Output the [X, Y] coordinate of the center of the cell containing the given text.  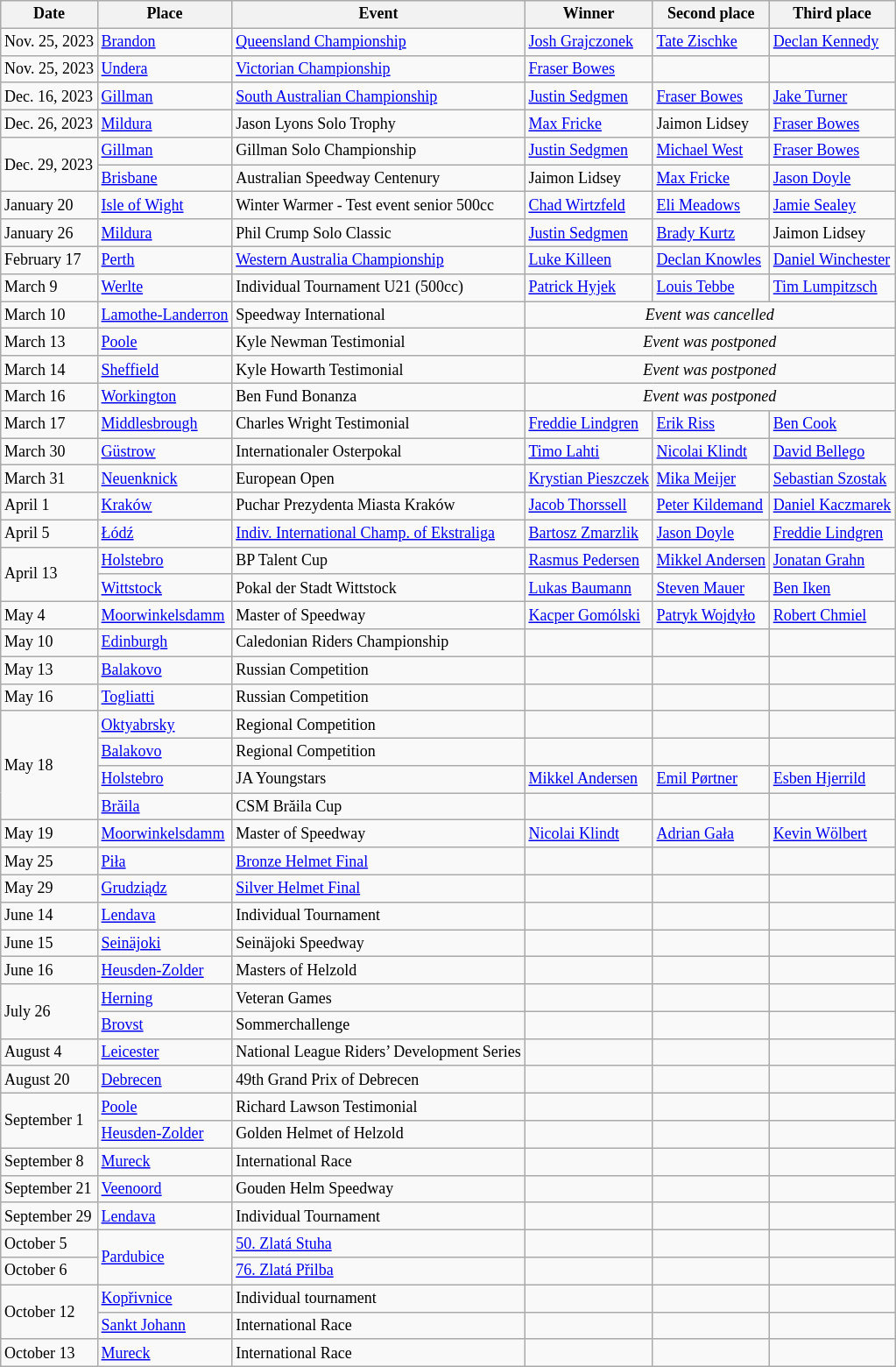
Gouden Helm Speedway [378, 1188]
Krystian Pieszczek [589, 478]
Middlesbrough [165, 424]
Veenoord [165, 1188]
Lukas Baumann [589, 587]
Victorian Championship [378, 68]
March 16 [49, 396]
Debrecen [165, 1080]
Bronze Helmet Final [378, 861]
50. Zlatá Stuha [378, 1243]
European Open [378, 478]
Grudziądz [165, 889]
Łódź [165, 533]
CSM Brăila Cup [378, 806]
76. Zlatá Přilba [378, 1271]
National League Riders’ Development Series [378, 1052]
Indiv. International Champ. of Ekstraliga [378, 533]
Herning [165, 997]
Tate Zischke [711, 42]
Oktyabrsky [165, 724]
Josh Grajczonek [589, 42]
Brăila [165, 806]
49th Grand Prix of Debrecen [378, 1080]
Neuenknick [165, 478]
March 14 [49, 370]
Rasmus Pedersen [589, 561]
JA Youngstars [378, 780]
Michael West [711, 151]
Louis Tebbe [711, 287]
Date [49, 14]
Dec. 16, 2023 [49, 96]
May 19 [49, 834]
July 26 [49, 1011]
October 12 [49, 1312]
September 21 [49, 1188]
Internationaler Osterpokal [378, 452]
Robert Chmiel [832, 615]
May 18 [49, 766]
Leicester [165, 1052]
Adrian Gała [711, 834]
Phil Crump Solo Classic [378, 233]
Second place [711, 14]
Event [378, 14]
May 10 [49, 643]
Sankt Johann [165, 1325]
Declan Knowles [711, 259]
Bartosz Zmarzlik [589, 533]
Speedway International [378, 315]
Jamie Sealey [832, 205]
Declan Kennedy [832, 42]
April 13 [49, 574]
October 13 [49, 1353]
June 16 [49, 971]
March 31 [49, 478]
Chad Wirtzfeld [589, 205]
Sebastian Szostak [832, 478]
Veteran Games [378, 997]
BP Talent Cup [378, 561]
Masters of Helzold [378, 971]
Individual Tournament U21 (500cc) [378, 287]
September 29 [49, 1216]
Brisbane [165, 179]
Kopřivnice [165, 1299]
Workington [165, 396]
Daniel Kaczmarek [832, 506]
Timo Lahti [589, 452]
Lamothe-Landerron [165, 315]
Eli Meadows [711, 205]
Brady Kurtz [711, 233]
June 14 [49, 915]
Gillman Solo Championship [378, 151]
June 15 [49, 943]
March 17 [49, 424]
Seinäjoki [165, 943]
Puchar Prezydenta Miasta Kraków [378, 506]
Individual tournament [378, 1299]
Togliatti [165, 698]
Brovst [165, 1025]
May 16 [49, 698]
August 20 [49, 1080]
Dec. 29, 2023 [49, 165]
Australian Speedway Centenury [378, 179]
Patryk Wojdyło [711, 615]
Charles Wright Testimonial [378, 424]
Winner [589, 14]
Third place [832, 14]
Caledonian Riders Championship [378, 643]
February 17 [49, 259]
South Australian Championship [378, 96]
Peter Kildemand [711, 506]
Golden Helmet of Helzold [378, 1134]
March 9 [49, 287]
Luke Killeen [589, 259]
Dec. 26, 2023 [49, 123]
May 4 [49, 615]
August 4 [49, 1052]
Jonatan Grahn [832, 561]
Ben Iken [832, 587]
January 26 [49, 233]
April 1 [49, 506]
May 13 [49, 669]
Werlte [165, 287]
April 5 [49, 533]
Jacob Thorssell [589, 506]
Esben Hjerrild [832, 780]
Erik Riss [711, 424]
Kyle Newman Testimonial [378, 342]
Silver Helmet Final [378, 889]
Wittstock [165, 587]
Isle of Wight [165, 205]
October 5 [49, 1243]
Jason Lyons Solo Trophy [378, 123]
Pokal der Stadt Wittstock [378, 587]
Winter Warmer - Test event senior 500cc [378, 205]
Steven Mauer [711, 587]
Brandon [165, 42]
Undera [165, 68]
January 20 [49, 205]
Kacper Gomólski [589, 615]
September 1 [49, 1121]
March 13 [49, 342]
Jake Turner [832, 96]
Richard Lawson Testimonial [378, 1108]
Mika Meijer [711, 478]
Western Australia Championship [378, 259]
Place [165, 14]
Event was cancelled [709, 315]
Pardubice [165, 1257]
Sommerchallenge [378, 1025]
May 25 [49, 861]
Queensland Championship [378, 42]
Emil Pørtner [711, 780]
Kraków [165, 506]
Seinäjoki Speedway [378, 943]
Ben Cook [832, 424]
Tim Lumpitzsch [832, 287]
October 6 [49, 1271]
Güstrow [165, 452]
Patrick Hyjek [589, 287]
Perth [165, 259]
David Bellego [832, 452]
March 30 [49, 452]
Sheffield [165, 370]
March 10 [49, 315]
Ben Fund Bonanza [378, 396]
Kyle Howarth Testimonial [378, 370]
Kevin Wölbert [832, 834]
Daniel Winchester [832, 259]
Piła [165, 861]
May 29 [49, 889]
September 8 [49, 1162]
Edinburgh [165, 643]
